Capture the cell that displays the provided text and extract its [x, y] central coordinate. 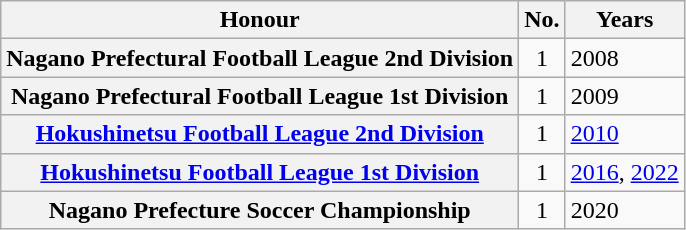
Nagano Prefecture Soccer Championship [260, 210]
2010 [624, 134]
Nagano Prefectural Football League 1st Division [260, 96]
2020 [624, 210]
Years [624, 20]
2016, 2022 [624, 172]
Nagano Prefectural Football League 2nd Division [260, 58]
Honour [260, 20]
No. [542, 20]
Hokushinetsu Football League 1st Division [260, 172]
2009 [624, 96]
2008 [624, 58]
Hokushinetsu Football League 2nd Division [260, 134]
